Return the (X, Y) coordinate for the center point of the cell that contains the specified text.  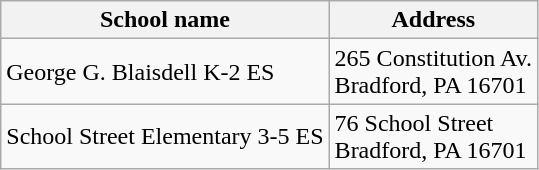
School Street Elementary 3-5 ES (165, 136)
School name (165, 20)
265 Constitution Av.Bradford, PA 16701 (433, 72)
76 School StreetBradford, PA 16701 (433, 136)
Address (433, 20)
George G. Blaisdell K-2 ES (165, 72)
